Provide the [x, y] coordinate of the cell's center where the given text is located.  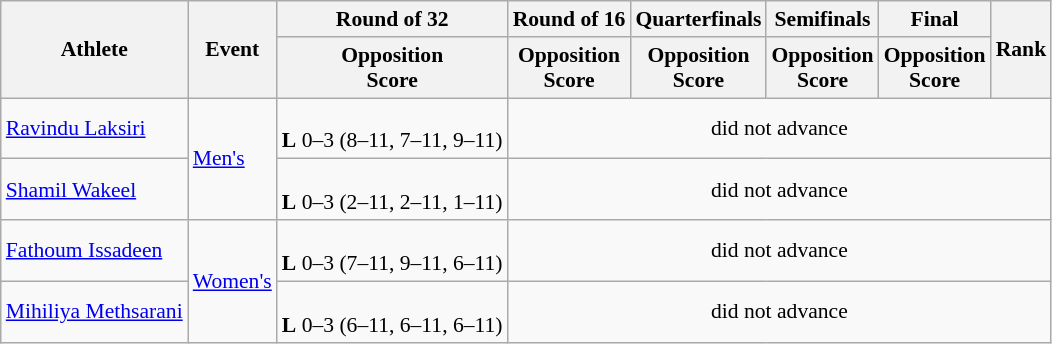
Final [935, 19]
Fathoum Issadeen [94, 250]
L 0–3 (6–11, 6–11, 6–11) [392, 312]
Women's [232, 281]
Athlete [94, 50]
Shamil Wakeel [94, 190]
Semifinals [822, 19]
Quarterfinals [698, 19]
L 0–3 (7–11, 9–11, 6–11) [392, 250]
L 0–3 (8–11, 7–11, 9–11) [392, 128]
Rank [1022, 50]
Men's [232, 159]
Event [232, 50]
Round of 16 [570, 19]
Ravindu Laksiri [94, 128]
L 0–3 (2–11, 2–11, 1–11) [392, 190]
Mihiliya Methsarani [94, 312]
Round of 32 [392, 19]
